Identify which cell holds the provided text, then report its (x, y) central coordinate. 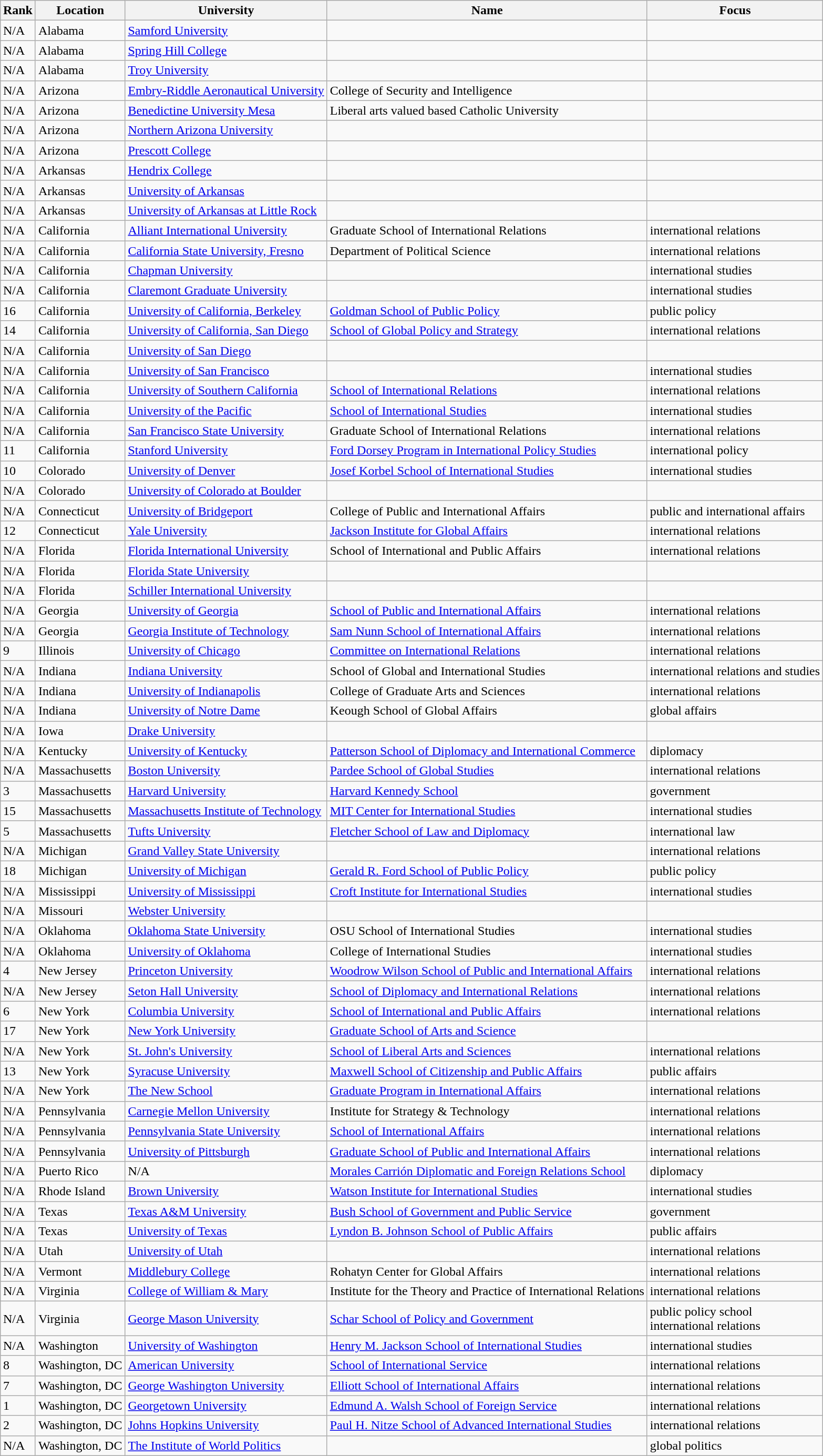
San Francisco State University (226, 431)
California State University, Fresno (226, 251)
University of Oklahoma (226, 951)
9 (18, 651)
Utah (80, 1251)
Focus (735, 11)
University of the Pacific (226, 411)
OSU School of International Studies (487, 931)
University of San Francisco (226, 371)
School of Global and International Studies (487, 671)
Graduate School of Arts and Science (487, 1031)
Goldman School of Public Policy (487, 311)
Illinois (80, 651)
public policy schoolinternational relations (735, 1319)
Paul H. Nitze School of Advanced International Studies (487, 1426)
Washington (80, 1346)
1 (18, 1406)
Missouri (80, 911)
Columbia University (226, 1011)
School of Liberal Arts and Sciences (487, 1051)
Sam Nunn School of International Affairs (487, 631)
The Institute of World Politics (226, 1445)
Oklahoma State University (226, 931)
6 (18, 1011)
University of Mississippi (226, 891)
College of Public and International Affairs (487, 511)
Mississippi (80, 891)
Schiller International University (226, 591)
The New School (226, 1091)
University of Utah (226, 1251)
University of Washington (226, 1346)
Woodrow Wilson School of Public and International Affairs (487, 971)
College of Graduate Arts and Sciences (487, 691)
University (226, 11)
Bush School of Government and Public Service (487, 1211)
School of International Relations (487, 391)
Graduate Program in International Affairs (487, 1091)
Kentucky (80, 751)
Pennsylvania State University (226, 1131)
2 (18, 1426)
Liberal arts valued based Catholic University (487, 110)
Fletcher School of Law and Diplomacy (487, 831)
17 (18, 1031)
Maxwell School of Citizenship and Public Affairs (487, 1071)
School of International Studies (487, 411)
University of Denver (226, 471)
public and international affairs (735, 511)
Northern Arizona University (226, 130)
Jackson Institute for Global Affairs (487, 531)
Institute for Strategy & Technology (487, 1111)
University of Indianapolis (226, 691)
Gerald R. Ford School of Public Policy (487, 871)
5 (18, 831)
Watson Institute for International Studies (487, 1191)
Benedictine University Mesa (226, 110)
Boston University (226, 771)
Samford University (226, 30)
Stanford University (226, 451)
8 (18, 1366)
Rhode Island (80, 1191)
Rank (18, 11)
University of Notre Dame (226, 711)
Spring Hill College (226, 50)
School of Global Policy and Strategy (487, 331)
Johns Hopkins University (226, 1426)
School of International Affairs (487, 1131)
Ford Dorsey Program in International Policy Studies (487, 451)
Troy University (226, 70)
Drake University (226, 731)
13 (18, 1071)
Iowa (80, 731)
Claremont Graduate University (226, 291)
Harvard Kennedy School (487, 791)
Lyndon B. Johnson School of Public Affairs (487, 1231)
Harvard University (226, 791)
7 (18, 1386)
Committee on International Relations (487, 651)
Florida International University (226, 551)
American University (226, 1366)
College of Security and Intelligence (487, 90)
Georgia Institute of Technology (226, 631)
15 (18, 811)
10 (18, 471)
St. John's University (226, 1051)
Seton Hall University (226, 991)
University of California, San Diego (226, 331)
global politics (735, 1445)
Hendrix College (226, 170)
University of Colorado at Boulder (226, 491)
Grand Valley State University (226, 851)
Location (80, 11)
Morales Carrión Diplomatic and Foreign Relations School (487, 1171)
College of International Studies (487, 951)
University of Georgia (226, 611)
University of Bridgeport (226, 511)
MIT Center for International Studies (487, 811)
Croft Institute for International Studies (487, 891)
University of Pittsburgh (226, 1151)
global affairs (735, 711)
University of Michigan (226, 871)
Syracuse University (226, 1071)
Prescott College (226, 150)
University of Arkansas at Little Rock (226, 210)
School of International Service (487, 1366)
University of Kentucky (226, 751)
University of Chicago (226, 651)
College of William & Mary (226, 1291)
Brown University (226, 1191)
University of California, Berkeley (226, 311)
Tufts University (226, 831)
George Washington University (226, 1386)
international policy (735, 451)
4 (18, 971)
Graduate School of Public and International Affairs (487, 1151)
University of Southern California (226, 391)
School of Public and International Affairs (487, 611)
Name (487, 11)
Josef Korbel School of International Studies (487, 471)
16 (18, 311)
12 (18, 531)
Puerto Rico (80, 1171)
Elliott School of International Affairs (487, 1386)
Webster University (226, 911)
Texas A&M University (226, 1211)
Chapman University (226, 271)
School of Diplomacy and International Relations (487, 991)
Indiana University (226, 671)
Pardee School of Global Studies (487, 771)
Yale University (226, 531)
Henry M. Jackson School of International Studies (487, 1346)
George Mason University (226, 1319)
Princeton University (226, 971)
Keough School of Global Affairs (487, 711)
14 (18, 331)
Rohatyn Center for Global Affairs (487, 1271)
University of San Diego (226, 351)
Edmund A. Walsh School of Foreign Service (487, 1406)
international relations and studies (735, 671)
Georgetown University (226, 1406)
Massachusetts Institute of Technology (226, 811)
Department of Political Science (487, 251)
University of Arkansas (226, 190)
3 (18, 791)
University of Texas (226, 1231)
Embry-Riddle Aeronautical University (226, 90)
Carnegie Mellon University (226, 1111)
Middlebury College (226, 1271)
Alliant International University (226, 230)
Vermont (80, 1271)
Florida State University (226, 571)
11 (18, 451)
Patterson School of Diplomacy and International Commerce (487, 751)
New York University (226, 1031)
Schar School of Policy and Government (487, 1319)
international law (735, 831)
18 (18, 871)
Institute for the Theory and Practice of International Relations (487, 1291)
